Identify which cell holds the provided text, then report its [X, Y] central coordinate. 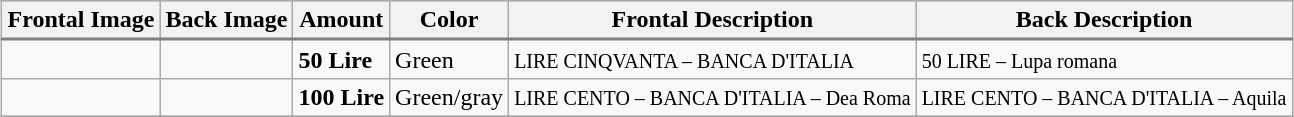
50 Lire [342, 60]
Color [450, 20]
50 LIRE – Lupa romana [1104, 60]
Amount [342, 20]
Frontal Image [81, 20]
Frontal Description [713, 20]
LIRE CENTO – BANCA D'ITALIA – Aquila [1104, 97]
LIRE CINQVANTA – BANCA D'ITALIA [713, 60]
Back Image [226, 20]
100 Lire [342, 97]
Green [450, 60]
Green/gray [450, 97]
LIRE CENTO – BANCA D'ITALIA – Dea Roma [713, 97]
Back Description [1104, 20]
